Identify which cell holds the provided text, then report its [X, Y] central coordinate. 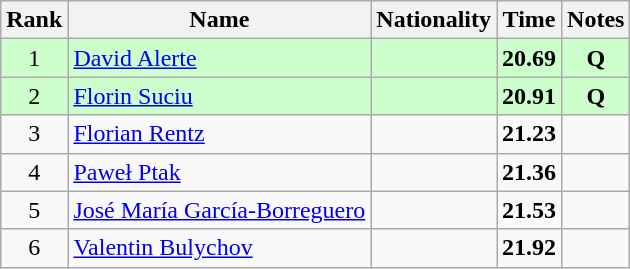
21.53 [530, 210]
Florin Suciu [220, 96]
21.23 [530, 134]
Notes [596, 20]
José María García-Borreguero [220, 210]
Rank [34, 20]
Paweł Ptak [220, 172]
21.92 [530, 248]
Time [530, 20]
1 [34, 58]
6 [34, 248]
5 [34, 210]
2 [34, 96]
Nationality [434, 20]
20.69 [530, 58]
20.91 [530, 96]
21.36 [530, 172]
Valentin Bulychov [220, 248]
3 [34, 134]
Name [220, 20]
4 [34, 172]
Florian Rentz [220, 134]
David Alerte [220, 58]
